For the text-containing cell, return its midpoint in (X, Y) coordinate format. 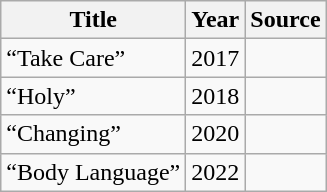
“Take Care” (94, 58)
“Holy” (94, 96)
2020 (216, 134)
2022 (216, 172)
“Body Language” (94, 172)
Title (94, 20)
2017 (216, 58)
“Changing” (94, 134)
2018 (216, 96)
Source (286, 20)
Year (216, 20)
